Find where the given text appears and provide that cell's center as (X, Y) coordinate. 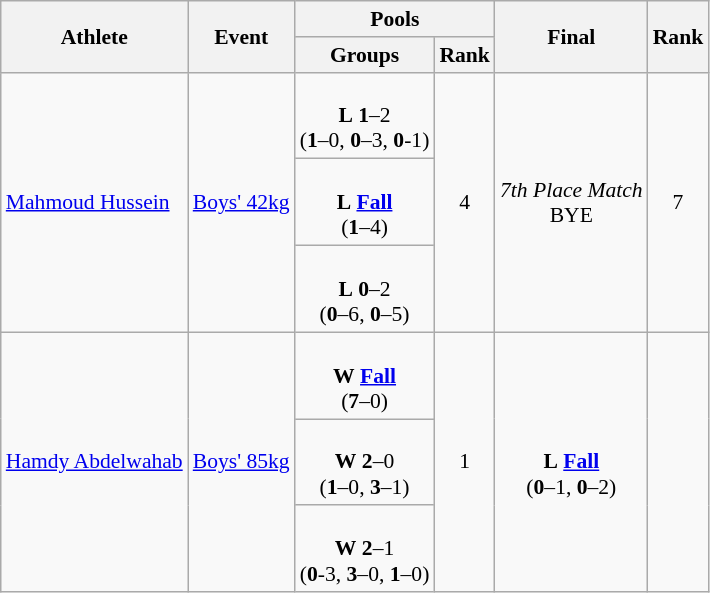
Athlete (94, 36)
1 (464, 462)
L 1–2(1–0, 0–3, 0-1) (365, 116)
L Fall(0–1, 0–2) (572, 462)
7th Place MatchBYE (572, 202)
Boys' 42kg (242, 202)
Final (572, 36)
L Fall(1–4) (365, 202)
L 0–2(0–6, 0–5) (365, 290)
W 2–0(1–0, 3–1) (365, 462)
7 (678, 202)
Event (242, 36)
W Fall(7–0) (365, 376)
Boys' 85kg (242, 462)
W 2–1(0-3, 3–0, 1–0) (365, 550)
Pools (395, 19)
4 (464, 202)
Mahmoud Hussein (94, 202)
Hamdy Abdelwahab (94, 462)
Groups (365, 55)
